Detect which cell encompasses the target text, then output its [x, y] center coordinate. 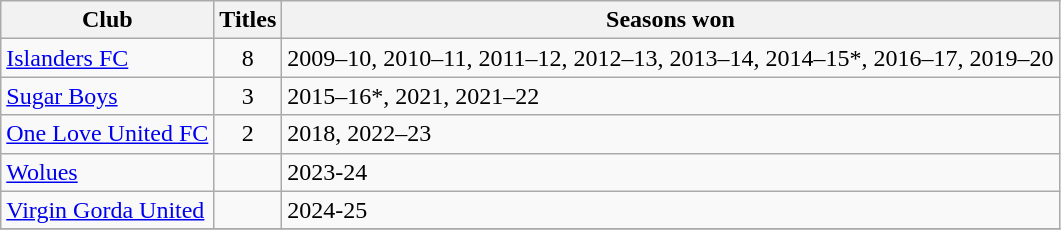
Virgin Gorda United [108, 210]
2015–16*, 2021, 2021–22 [670, 96]
3 [248, 96]
2 [248, 134]
2018, 2022–23 [670, 134]
Islanders FC [108, 58]
2023-24 [670, 172]
Seasons won [670, 20]
2009–10, 2010–11, 2011–12, 2012–13, 2013–14, 2014–15*, 2016–17, 2019–20 [670, 58]
One Love United FC [108, 134]
8 [248, 58]
2024-25 [670, 210]
Wolues [108, 172]
Titles [248, 20]
Club [108, 20]
Sugar Boys [108, 96]
